Detect which cell encompasses the target text, then output its [x, y] center coordinate. 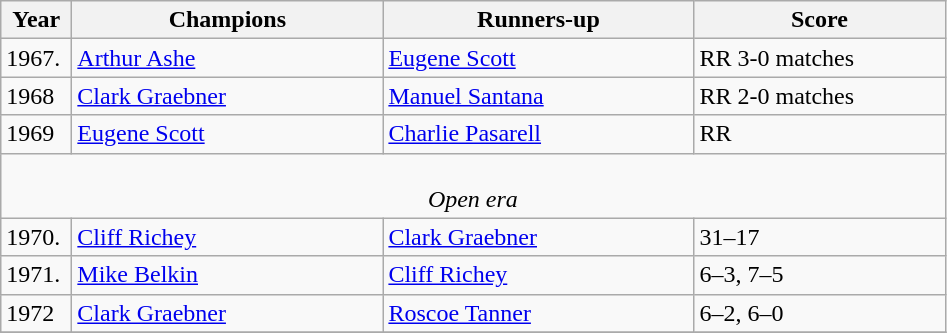
6–2, 6–0 [820, 313]
RR [820, 134]
1968 [36, 96]
1970. [36, 237]
Open era [473, 186]
31–17 [820, 237]
Manuel Santana [538, 96]
Charlie Pasarell [538, 134]
Champions [228, 20]
1969 [36, 134]
Year [36, 20]
Score [820, 20]
1971. [36, 275]
Roscoe Tanner [538, 313]
Mike Belkin [228, 275]
RR 3-0 matches [820, 58]
RR 2-0 matches [820, 96]
6–3, 7–5 [820, 275]
Runners-up [538, 20]
1972 [36, 313]
1967. [36, 58]
Arthur Ashe [228, 58]
